Identify which cell holds the provided text, then report its [x, y] central coordinate. 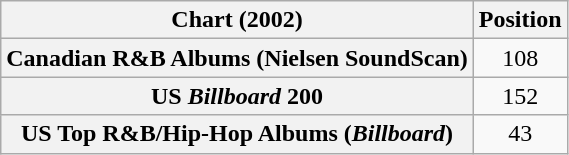
Position [520, 20]
US Billboard 200 [238, 96]
Canadian R&B Albums (Nielsen SoundScan) [238, 58]
US Top R&B/Hip-Hop Albums (Billboard) [238, 134]
Chart (2002) [238, 20]
43 [520, 134]
108 [520, 58]
152 [520, 96]
